Output the [X, Y] coordinate of the center of the cell containing the given text.  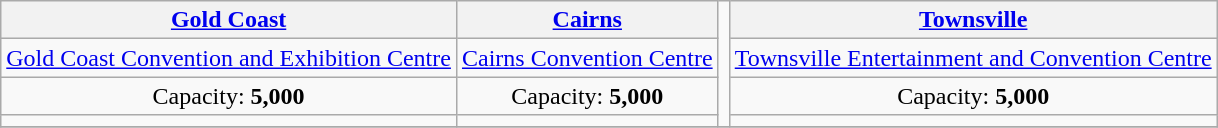
Cairns [587, 20]
Cairns Convention Centre [587, 58]
Townsville [973, 20]
Townsville Entertainment and Convention Centre [973, 58]
Gold Coast [229, 20]
Gold Coast Convention and Exhibition Centre [229, 58]
